For the text-containing cell, return its midpoint in [x, y] coordinate format. 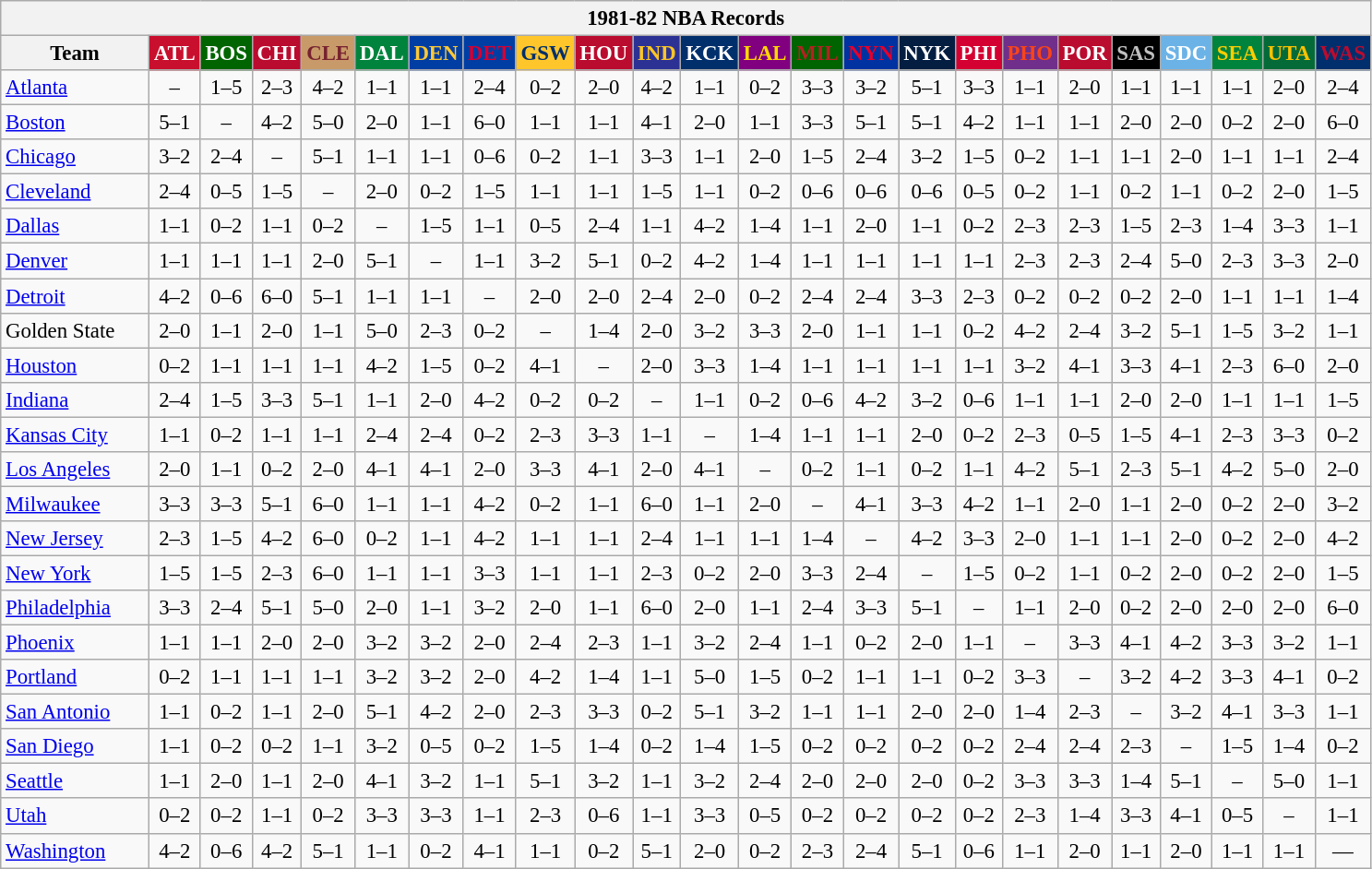
LAL [764, 54]
Chicago [76, 157]
NYN [871, 54]
San Diego [76, 746]
Washington [76, 851]
PHI [978, 54]
KCK [710, 54]
1981-82 NBA Records [686, 18]
BOS [226, 54]
IND [657, 54]
NYK [926, 54]
Team [76, 54]
Indiana [76, 399]
CLE [328, 54]
San Antonio [76, 712]
Atlanta [76, 88]
UTA [1288, 54]
SAS [1136, 54]
PHO [1030, 54]
CHI [277, 54]
DET [489, 54]
Philadelphia [76, 608]
DAL [382, 54]
Kansas City [76, 434]
Boston [76, 123]
Seattle [76, 781]
POR [1085, 54]
Dallas [76, 226]
Portland [76, 677]
WAS [1342, 54]
Los Angeles [76, 470]
New Jersey [76, 539]
DEN [435, 54]
— [1342, 851]
Golden State [76, 330]
Houston [76, 365]
MIL [817, 54]
Milwaukee [76, 504]
HOU [603, 54]
Detroit [76, 296]
Utah [76, 816]
Denver [76, 261]
ATL [174, 54]
New York [76, 573]
GSW [545, 54]
Phoenix [76, 643]
SDC [1186, 54]
Cleveland [76, 192]
SEA [1238, 54]
